For the text-containing cell, return its midpoint in (x, y) coordinate format. 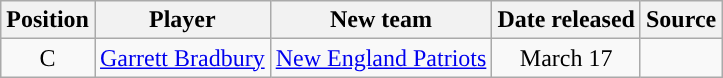
Player (182, 20)
Date released (566, 20)
C (48, 58)
Source (680, 20)
Position (48, 20)
Garrett Bradbury (182, 58)
March 17 (566, 58)
New team (381, 20)
New England Patriots (381, 58)
